Locate the cell with the specified text and output its (x, y) center coordinate. 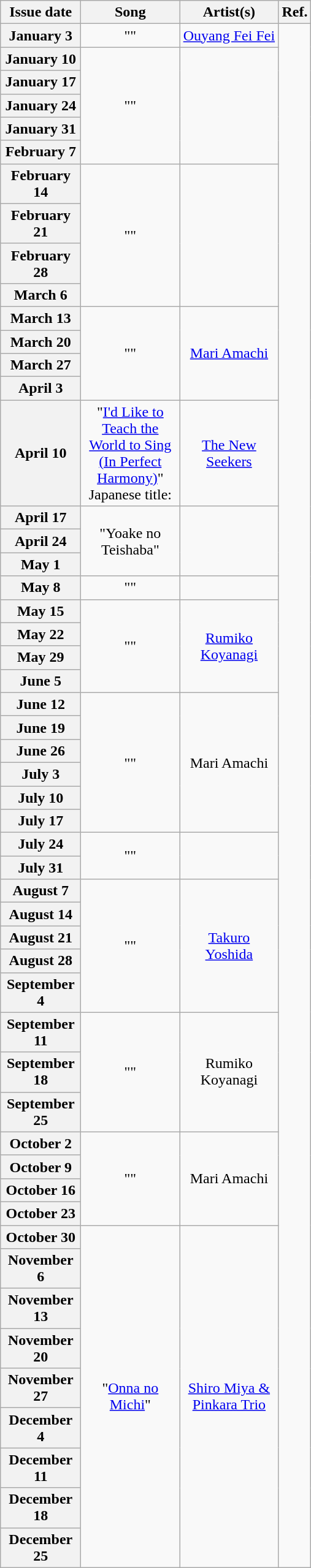
November 27 (40, 1388)
October 16 (40, 1190)
December 18 (40, 1507)
April 17 (40, 518)
April 24 (40, 541)
November 13 (40, 1309)
October 2 (40, 1143)
September 11 (40, 1032)
July 24 (40, 844)
July 17 (40, 821)
Takuro Yoshida (229, 946)
December 4 (40, 1428)
December 11 (40, 1468)
November 6 (40, 1268)
October 30 (40, 1237)
June 5 (40, 681)
June 26 (40, 751)
October 23 (40, 1213)
December 25 (40, 1548)
May 22 (40, 634)
February 21 (40, 223)
August 28 (40, 961)
November 20 (40, 1348)
March 20 (40, 341)
September 25 (40, 1112)
June 12 (40, 704)
Ouyang Fei Fei (229, 36)
August 21 (40, 937)
The New Seekers (229, 453)
September 4 (40, 993)
May 8 (40, 588)
Ref. (294, 12)
January 24 (40, 105)
Artist(s) (229, 12)
January 17 (40, 82)
March 6 (40, 295)
Song (130, 12)
August 7 (40, 891)
February 7 (40, 152)
July 10 (40, 797)
March 13 (40, 318)
January 3 (40, 36)
September 18 (40, 1072)
June 19 (40, 727)
Issue date (40, 12)
February 28 (40, 263)
April 10 (40, 453)
"Onna no Michi" (130, 1397)
January 10 (40, 59)
"I'd Like to Teach the World to Sing (In Perfect Harmony)" Japanese title: (130, 453)
May 1 (40, 564)
"Yoake no Teishaba" (130, 541)
May 29 (40, 657)
May 15 (40, 611)
July 31 (40, 868)
January 31 (40, 129)
July 3 (40, 774)
February 14 (40, 184)
October 9 (40, 1167)
March 27 (40, 365)
April 3 (40, 388)
Shiro Miya & Pinkara Trio (229, 1397)
August 14 (40, 914)
